Capture the cell that displays the provided text and extract its (X, Y) central coordinate. 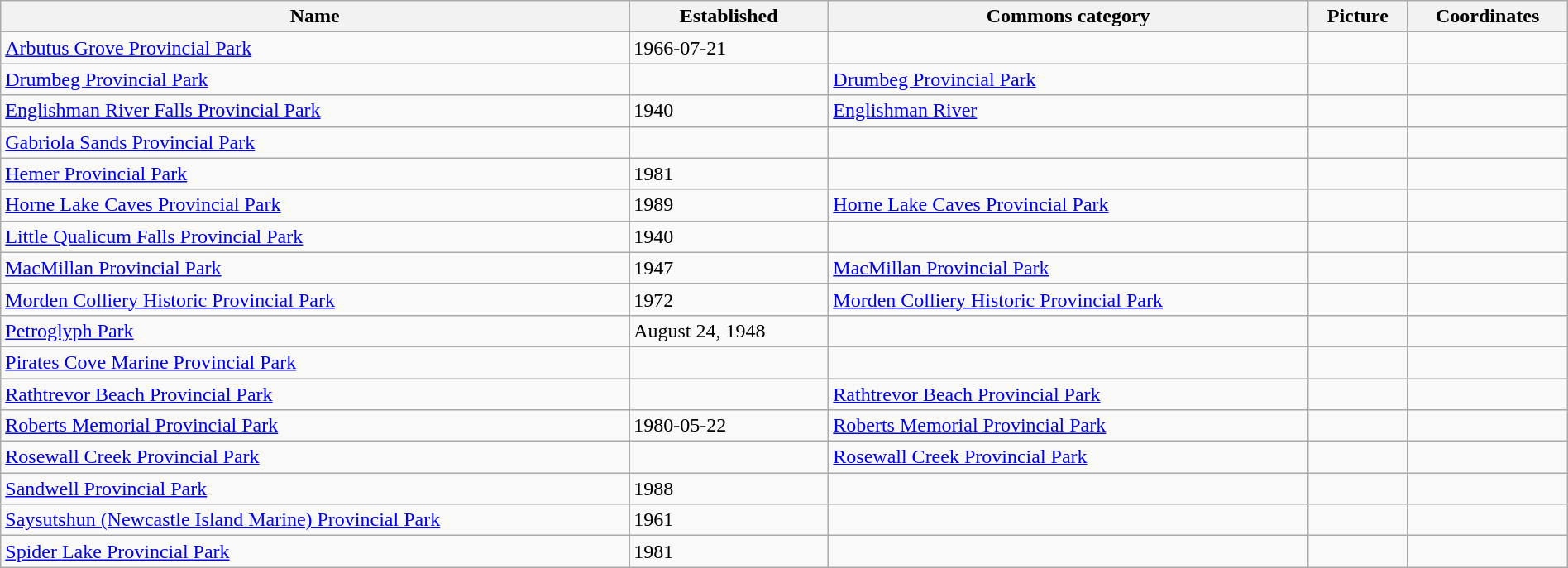
1988 (729, 489)
Coordinates (1487, 17)
Saysutshun (Newcastle Island Marine) Provincial Park (315, 520)
1972 (729, 299)
Picture (1358, 17)
August 24, 1948 (729, 331)
Arbutus Grove Provincial Park (315, 48)
1961 (729, 520)
Petroglyph Park (315, 331)
1980-05-22 (729, 426)
Spider Lake Provincial Park (315, 551)
Englishman River Falls Provincial Park (315, 111)
Pirates Cove Marine Provincial Park (315, 362)
Name (315, 17)
Hemer Provincial Park (315, 174)
1989 (729, 205)
1947 (729, 268)
Sandwell Provincial Park (315, 489)
Commons category (1068, 17)
Little Qualicum Falls Provincial Park (315, 236)
Gabriola Sands Provincial Park (315, 142)
Established (729, 17)
Englishman River (1068, 111)
1966-07-21 (729, 48)
